Determine the [x, y] coordinate at the center of the cell enclosing the given text.  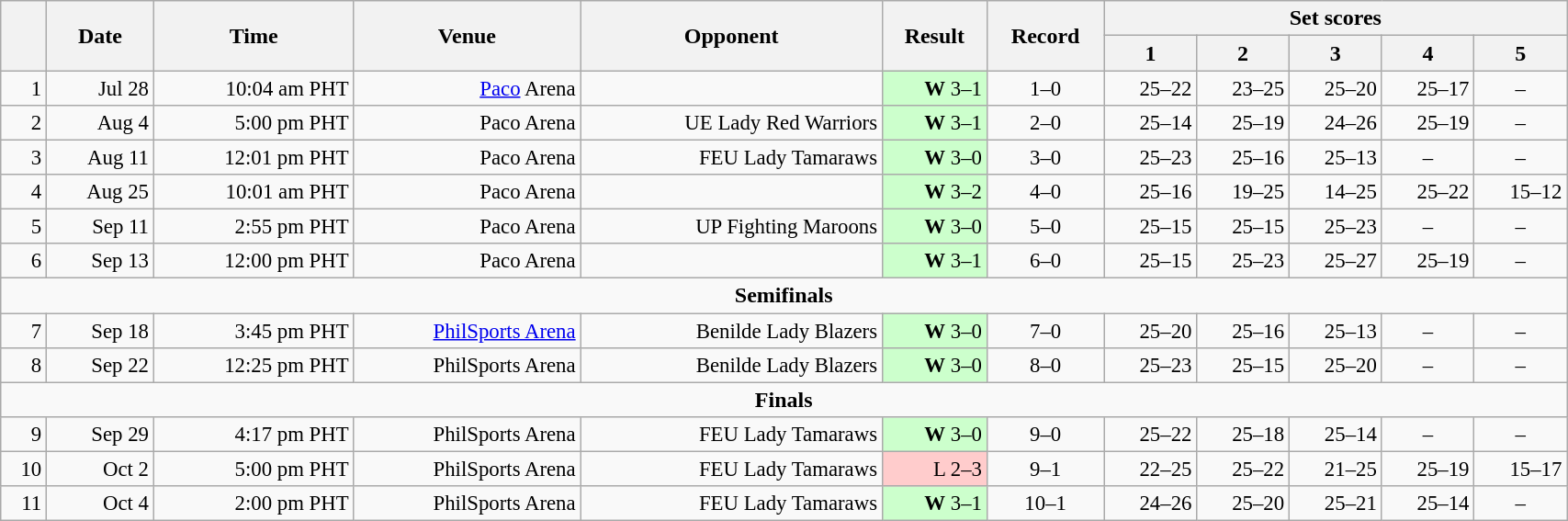
8 [24, 365]
Sep 13 [101, 261]
5–0 [1045, 226]
Sep 11 [101, 226]
Sep 29 [101, 435]
Result [934, 36]
Sep 22 [101, 365]
23–25 [1244, 88]
10 [24, 469]
25–21 [1336, 504]
Oct 4 [101, 504]
10–1 [1045, 504]
Aug 25 [101, 192]
UP Fighting Maroons [731, 226]
2–0 [1045, 122]
Jul 28 [101, 88]
UE Lady Red Warriors [731, 122]
Sep 18 [101, 330]
14–25 [1336, 192]
4:17 pm PHT [254, 435]
2:00 pm PHT [254, 504]
12:01 pm PHT [254, 157]
7–0 [1045, 330]
Semifinals [784, 295]
15–12 [1521, 192]
7 [24, 330]
Opponent [731, 36]
Record [1045, 36]
10:01 am PHT [254, 192]
1–0 [1045, 88]
9–1 [1045, 469]
25–17 [1427, 88]
3–0 [1045, 157]
Aug 4 [101, 122]
6 [24, 261]
8–0 [1045, 365]
9 [24, 435]
W 3–2 [934, 192]
10:04 am PHT [254, 88]
25–27 [1336, 261]
12:00 pm PHT [254, 261]
19–25 [1244, 192]
L 2–3 [934, 469]
6–0 [1045, 261]
Oct 2 [101, 469]
15–17 [1521, 469]
25–18 [1244, 435]
11 [24, 504]
Finals [784, 400]
21–25 [1336, 469]
9–0 [1045, 435]
4–0 [1045, 192]
Aug 11 [101, 157]
Set scores [1336, 18]
3:45 pm PHT [254, 330]
Venue [467, 36]
22–25 [1150, 469]
Date [101, 36]
Time [254, 36]
12:25 pm PHT [254, 365]
2:55 pm PHT [254, 226]
